Return the (x, y) coordinate for the center point of the cell that contains the specified text.  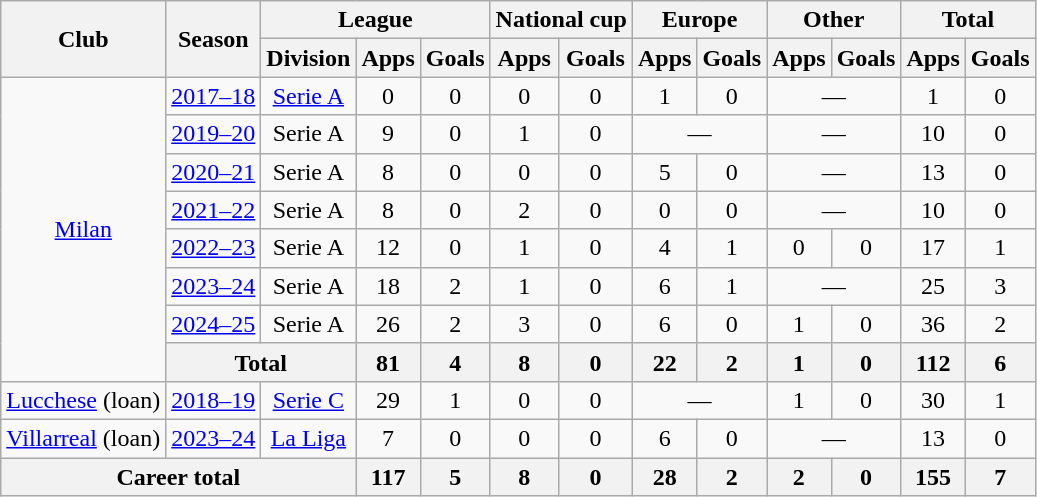
2019–20 (214, 134)
Europe (699, 20)
155 (933, 477)
29 (388, 400)
25 (933, 286)
Division (308, 58)
Club (84, 39)
26 (388, 324)
League (376, 20)
2017–18 (214, 96)
National cup (561, 20)
Career total (178, 477)
Season (214, 39)
Other (834, 20)
22 (664, 362)
30 (933, 400)
La Liga (308, 438)
Lucchese (loan) (84, 400)
2021–22 (214, 210)
2020–21 (214, 172)
17 (933, 248)
2018–19 (214, 400)
81 (388, 362)
9 (388, 134)
2024–25 (214, 324)
Milan (84, 229)
Serie C (308, 400)
2022–23 (214, 248)
117 (388, 477)
36 (933, 324)
12 (388, 248)
18 (388, 286)
28 (664, 477)
Villarreal (loan) (84, 438)
112 (933, 362)
